Scan for the cell matching the given text and deliver its (X, Y) coordinate at center. 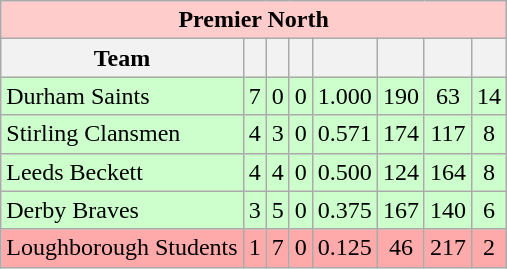
14 (490, 96)
164 (448, 172)
174 (400, 134)
2 (490, 248)
0.571 (344, 134)
5 (278, 210)
Stirling Clansmen (122, 134)
Leeds Beckett (122, 172)
1 (254, 248)
Team (122, 58)
117 (448, 134)
46 (400, 248)
Loughborough Students (122, 248)
140 (448, 210)
0.375 (344, 210)
190 (400, 96)
217 (448, 248)
Premier North (254, 20)
63 (448, 96)
167 (400, 210)
1.000 (344, 96)
124 (400, 172)
Durham Saints (122, 96)
Derby Braves (122, 210)
6 (490, 210)
0.500 (344, 172)
0.125 (344, 248)
